From the cell containing the given text, extract its center point as [x, y] coordinate. 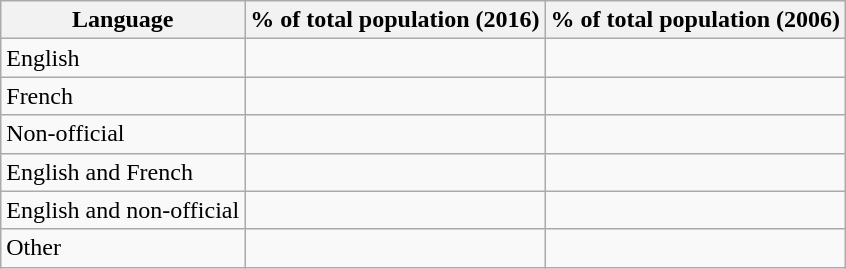
English and French [123, 172]
% of total population (2016) [395, 20]
English [123, 58]
Non-official [123, 134]
Other [123, 248]
% of total population (2006) [695, 20]
Language [123, 20]
English and non-official [123, 210]
French [123, 96]
